Scan for the cell matching the given text and deliver its (x, y) coordinate at center. 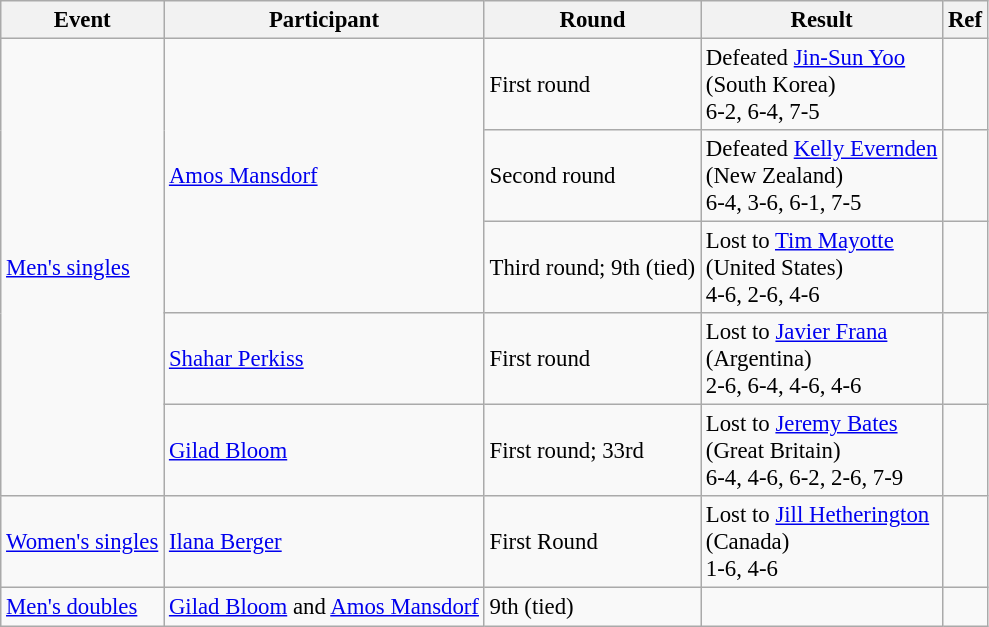
9th (tied) (592, 607)
Result (821, 20)
Gilad Bloom (324, 451)
Lost to Javier Frana(Argentina)2-6, 6-4, 4-6, 4-6 (821, 359)
Gilad Bloom and Amos Mansdorf (324, 607)
Men's singles (82, 268)
Participant (324, 20)
Women's singles (82, 542)
Men's doubles (82, 607)
Lost to Jeremy Bates(Great Britain)6-4, 4-6, 6-2, 2-6, 7-9 (821, 451)
Third round; 9th (tied) (592, 268)
Lost to Tim Mayotte(United States)4-6, 2-6, 4-6 (821, 268)
First round; 33rd (592, 451)
Ref (966, 20)
Ilana Berger (324, 542)
Second round (592, 176)
Amos Mansdorf (324, 176)
Round (592, 20)
Defeated Kelly Evernden(New Zealand)6-4, 3-6, 6-1, 7-5 (821, 176)
Defeated Jin-Sun Yoo(South Korea)6-2, 6-4, 7-5 (821, 85)
First Round (592, 542)
Event (82, 20)
Shahar Perkiss (324, 359)
Lost to Jill Hetherington(Canada)1-6, 4-6 (821, 542)
